Return (X, Y) of the center of cell containing provided text 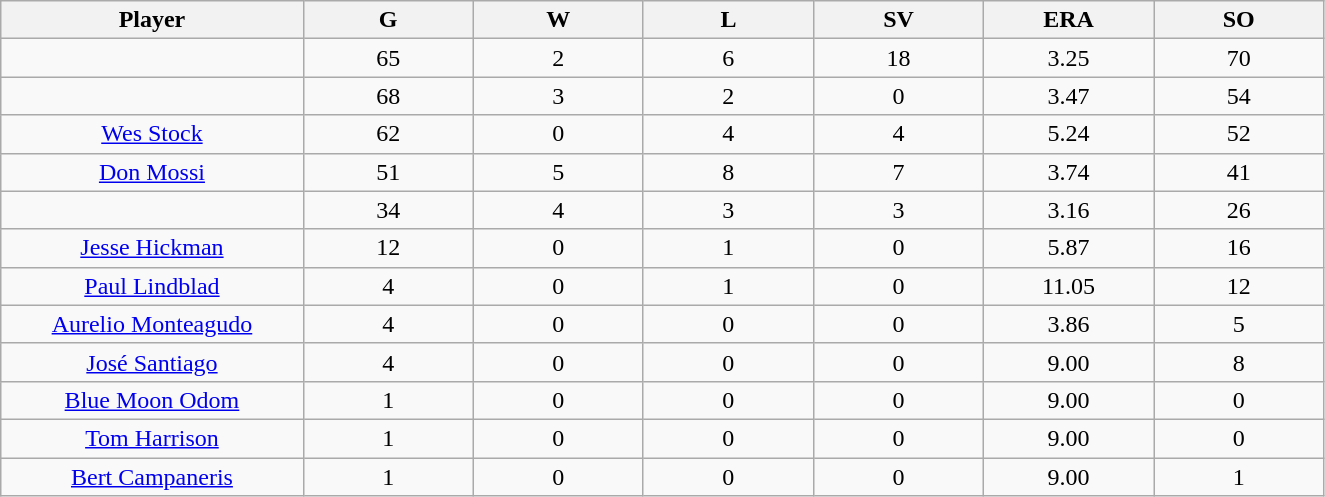
Don Mossi (152, 172)
7 (898, 172)
26 (1239, 210)
José Santiago (152, 362)
41 (1239, 172)
34 (388, 210)
52 (1239, 134)
L (728, 20)
Bert Campaneris (152, 477)
ERA (1069, 20)
62 (388, 134)
3.86 (1069, 324)
65 (388, 58)
70 (1239, 58)
16 (1239, 248)
5.87 (1069, 248)
51 (388, 172)
Tom Harrison (152, 438)
3.74 (1069, 172)
SO (1239, 20)
Wes Stock (152, 134)
3.47 (1069, 96)
G (388, 20)
3.25 (1069, 58)
Jesse Hickman (152, 248)
18 (898, 58)
5.24 (1069, 134)
54 (1239, 96)
Paul Lindblad (152, 286)
SV (898, 20)
6 (728, 58)
W (558, 20)
Aurelio Monteagudo (152, 324)
68 (388, 96)
3.16 (1069, 210)
Player (152, 20)
Blue Moon Odom (152, 400)
11.05 (1069, 286)
